From the cell containing the given text, extract its center point as [x, y] coordinate. 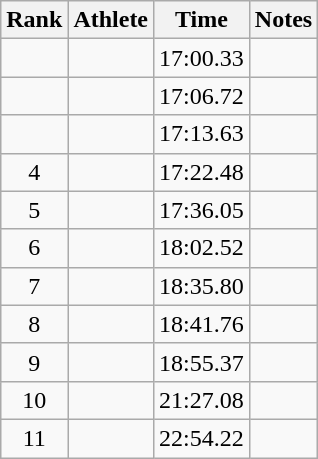
18:35.80 [202, 286]
Time [202, 20]
17:13.63 [202, 134]
22:54.22 [202, 438]
Athlete [111, 20]
7 [34, 286]
21:27.08 [202, 400]
Rank [34, 20]
5 [34, 210]
18:02.52 [202, 248]
10 [34, 400]
Notes [283, 20]
17:36.05 [202, 210]
17:06.72 [202, 96]
11 [34, 438]
18:55.37 [202, 362]
17:00.33 [202, 58]
18:41.76 [202, 324]
4 [34, 172]
8 [34, 324]
17:22.48 [202, 172]
9 [34, 362]
6 [34, 248]
